Capture the cell that displays the provided text and extract its [x, y] central coordinate. 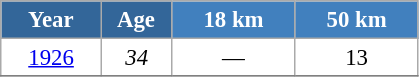
— [234, 58]
Age [136, 20]
18 km [234, 20]
50 km [356, 20]
Year [52, 20]
34 [136, 58]
1926 [52, 58]
13 [356, 58]
